Detect which cell encompasses the target text, then output its [X, Y] center coordinate. 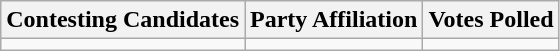
Party Affiliation [334, 20]
Votes Polled [491, 20]
Contesting Candidates [123, 20]
